Find where the given text appears and provide that cell's center as [x, y] coordinate. 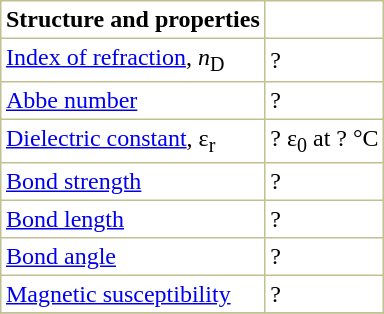
Bond strength [133, 182]
Structure and properties [133, 20]
Abbe number [133, 101]
Bond length [133, 220]
Dielectric constant, εr [133, 142]
Bond angle [133, 257]
Index of refraction, nD [133, 60]
? ε0 at ? °C [324, 142]
Magnetic susceptibility [133, 295]
